Scan for the cell matching the given text and deliver its [X, Y] coordinate at center. 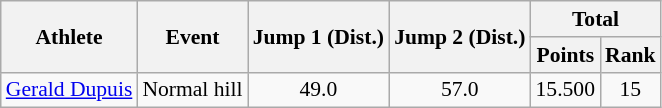
Rank [630, 55]
Normal hill [192, 90]
15 [630, 90]
15.500 [566, 90]
Points [566, 55]
Total [596, 19]
Jump 2 (Dist.) [460, 36]
Event [192, 36]
Athlete [70, 36]
57.0 [460, 90]
49.0 [318, 90]
Gerald Dupuis [70, 90]
Jump 1 (Dist.) [318, 36]
